Locate the cell with the specified text and output its (X, Y) center coordinate. 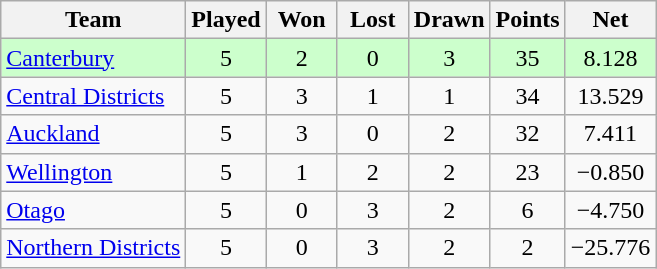
34 (528, 96)
Central Districts (94, 96)
Auckland (94, 134)
13.529 (610, 96)
Team (94, 20)
35 (528, 58)
32 (528, 134)
Played (226, 20)
Drawn (449, 20)
8.128 (610, 58)
23 (528, 172)
Northern Districts (94, 248)
−4.750 (610, 210)
Won (302, 20)
−25.776 (610, 248)
Otago (94, 210)
Points (528, 20)
Lost (372, 20)
6 (528, 210)
−0.850 (610, 172)
Net (610, 20)
Canterbury (94, 58)
7.411 (610, 134)
Wellington (94, 172)
